Return [X, Y] of the center of cell containing provided text 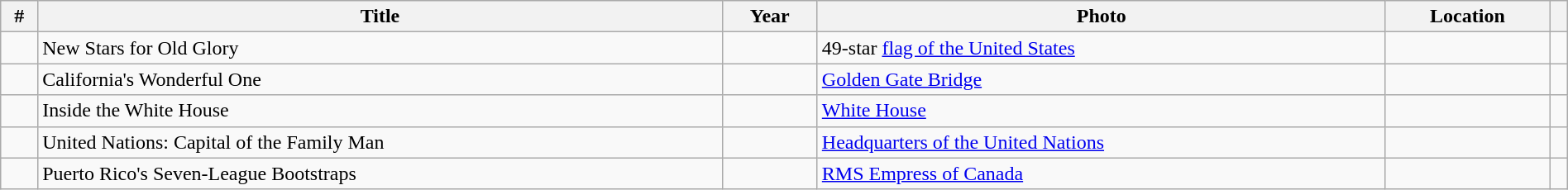
New Stars for Old Glory [380, 48]
# [20, 17]
United Nations: Capital of the Family Man [380, 142]
Headquarters of the United Nations [1102, 142]
Puerto Rico's Seven-League Bootstraps [380, 173]
Golden Gate Bridge [1102, 79]
RMS Empress of Canada [1102, 173]
Inside the White House [380, 111]
Year [769, 17]
49-star flag of the United States [1102, 48]
Title [380, 17]
White House [1102, 111]
Location [1467, 17]
Photo [1102, 17]
California's Wonderful One [380, 79]
